Capture the cell that displays the provided text and extract its (x, y) central coordinate. 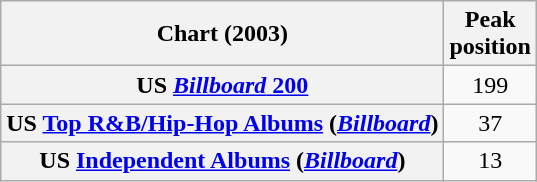
US Billboard 200 (222, 85)
37 (490, 123)
Chart (2003) (222, 34)
199 (490, 85)
13 (490, 161)
US Independent Albums (Billboard) (222, 161)
US Top R&B/Hip-Hop Albums (Billboard) (222, 123)
Peakposition (490, 34)
